Determine the (x, y) coordinate at the center of the cell enclosing the given text.  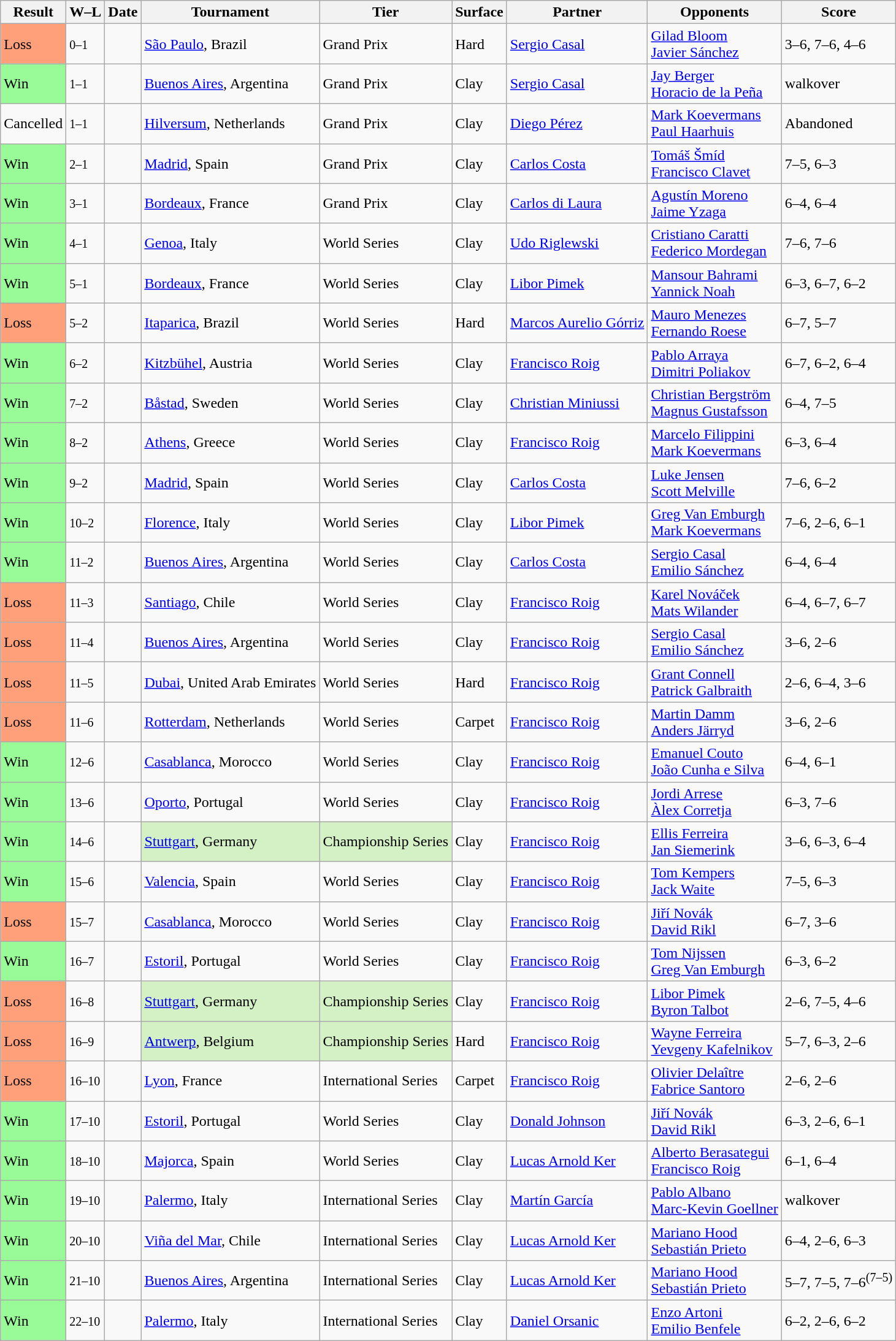
Christian Miniussi (577, 402)
Olivier Delaître Fabrice Santoro (714, 1080)
6–3, 6–2 (838, 961)
Emanuel Couto João Cunha e Silva (714, 762)
Agustín Moreno Jaime Yzaga (714, 204)
16–9 (86, 1041)
10–2 (86, 522)
Athens, Greece (231, 443)
São Paulo, Brazil (231, 44)
16–10 (86, 1080)
Mauro Menezes Fernando Roese (714, 323)
7–6, 7–6 (838, 243)
Santiago, Chile (231, 602)
Oporto, Portugal (231, 802)
Lyon, France (231, 1080)
Greg Van Emburgh Mark Koevermans (714, 522)
Donald Johnson (577, 1121)
Pablo Albano Marc-Kevin Goellner (714, 1201)
Jay Berger Horacio de la Peña (714, 83)
Tom Kempers Jack Waite (714, 882)
11–5 (86, 682)
Christian Bergström Magnus Gustafsson (714, 402)
6–4, 2–6, 6–3 (838, 1241)
18–10 (86, 1161)
9–2 (86, 482)
6–7, 5–7 (838, 323)
Score (838, 12)
Daniel Orsanic (577, 1321)
Libor Pimek Byron Talbot (714, 1001)
Viña del Mar, Chile (231, 1241)
11–2 (86, 563)
Abandoned (838, 124)
12–6 (86, 762)
Gilad Bloom Javier Sánchez (714, 44)
6–2, 2–6, 6–2 (838, 1321)
Valencia, Spain (231, 882)
Cancelled (33, 124)
Kitzbühel, Austria (231, 363)
Martin Damm Anders Järryd (714, 722)
6–4, 7–5 (838, 402)
Udo Riglewski (577, 243)
11–4 (86, 643)
Result (33, 12)
4–1 (86, 243)
16–7 (86, 961)
11–6 (86, 722)
21–10 (86, 1280)
Dubai, United Arab Emirates (231, 682)
6–4, 6–1 (838, 762)
Hilversum, Netherlands (231, 124)
5–1 (86, 283)
Tom Nijssen Greg Van Emburgh (714, 961)
Tournament (231, 12)
Wayne Ferreira Yevgeny Kafelnikov (714, 1041)
Pablo Arraya Dimitri Poliakov (714, 363)
Majorca, Spain (231, 1161)
6–3, 2–6, 6–1 (838, 1121)
6–2 (86, 363)
0–1 (86, 44)
Date (123, 12)
Grant Connell Patrick Galbraith (714, 682)
W–L (86, 12)
Jordi Arrese Àlex Corretja (714, 802)
Ellis Ferreira Jan Siemerink (714, 841)
5–7, 6–3, 2–6 (838, 1041)
Antwerp, Belgium (231, 1041)
3–1 (86, 204)
15–6 (86, 882)
Genoa, Italy (231, 243)
Mark Koevermans Paul Haarhuis (714, 124)
Luke Jensen Scott Melville (714, 482)
Tomáš Šmíd Francisco Clavet (714, 163)
Rotterdam, Netherlands (231, 722)
11–3 (86, 602)
22–10 (86, 1321)
Diego Pérez (577, 124)
Opponents (714, 12)
5–2 (86, 323)
Itaparica, Brazil (231, 323)
Tier (386, 12)
2–1 (86, 163)
7–6, 2–6, 6–1 (838, 522)
3–6, 6–3, 6–4 (838, 841)
6–3, 6–7, 6–2 (838, 283)
2–6, 6–4, 3–6 (838, 682)
6–3, 7–6 (838, 802)
Martín García (577, 1201)
Karel Nováček Mats Wilander (714, 602)
17–10 (86, 1121)
Florence, Italy (231, 522)
2–6, 7–5, 4–6 (838, 1001)
16–8 (86, 1001)
Marcelo Filippini Mark Koevermans (714, 443)
15–7 (86, 921)
Enzo Artoni Emilio Benfele (714, 1321)
Cristiano Caratti Federico Mordegan (714, 243)
3–6, 7–6, 4–6 (838, 44)
Marcos Aurelio Górriz (577, 323)
7–6, 6–2 (838, 482)
8–2 (86, 443)
5–7, 7–5, 7–6(7–5) (838, 1280)
Carlos di Laura (577, 204)
Partner (577, 12)
Surface (480, 12)
6–3, 6–4 (838, 443)
13–6 (86, 802)
6–4, 6–7, 6–7 (838, 602)
6–1, 6–4 (838, 1161)
Alberto Berasategui Francisco Roig (714, 1161)
6–7, 3–6 (838, 921)
2–6, 2–6 (838, 1080)
20–10 (86, 1241)
Mansour Bahrami Yannick Noah (714, 283)
19–10 (86, 1201)
14–6 (86, 841)
7–2 (86, 402)
6–7, 6–2, 6–4 (838, 363)
Båstad, Sweden (231, 402)
